Detect which cell encompasses the target text, then output its [X, Y] center coordinate. 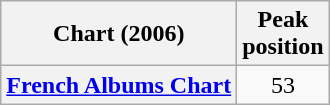
French Albums Chart [119, 85]
Peakposition [283, 34]
53 [283, 85]
Chart (2006) [119, 34]
